Output the [X, Y] coordinate of the center of the cell containing the given text.  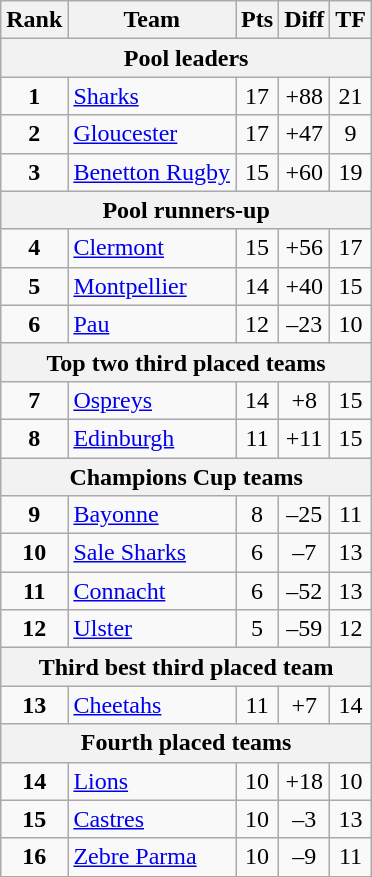
Edinburgh [152, 438]
Cheetahs [152, 705]
Third best third placed team [186, 667]
Gloucester [152, 134]
+18 [304, 781]
Diff [304, 20]
Rank [34, 20]
TF [351, 20]
Bayonne [152, 515]
–59 [304, 629]
+7 [304, 705]
Castres [152, 819]
Ulster [152, 629]
–9 [304, 857]
+60 [304, 172]
+11 [304, 438]
16 [34, 857]
Sale Sharks [152, 553]
Top two third placed teams [186, 362]
Montpellier [152, 286]
Fourth placed teams [186, 743]
Champions Cup teams [186, 477]
3 [34, 172]
Clermont [152, 248]
+47 [304, 134]
–7 [304, 553]
Lions [152, 781]
Ospreys [152, 400]
+8 [304, 400]
19 [351, 172]
Zebre Parma [152, 857]
Benetton Rugby [152, 172]
Pool leaders [186, 58]
Pool runners-up [186, 210]
Pau [152, 324]
2 [34, 134]
21 [351, 96]
–23 [304, 324]
–3 [304, 819]
–52 [304, 591]
4 [34, 248]
Pts [258, 20]
+88 [304, 96]
Connacht [152, 591]
+40 [304, 286]
7 [34, 400]
–25 [304, 515]
Team [152, 20]
1 [34, 96]
Sharks [152, 96]
+56 [304, 248]
